Identify which cell holds the provided text, then report its (X, Y) central coordinate. 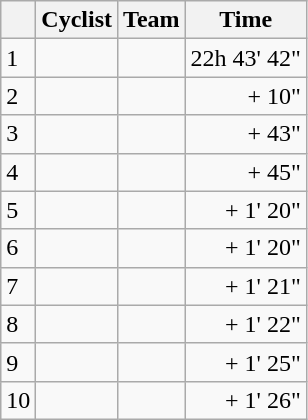
Time (246, 20)
3 (18, 134)
+ 1' 26" (246, 400)
Team (152, 20)
4 (18, 172)
10 (18, 400)
8 (18, 324)
+ 1' 25" (246, 362)
6 (18, 248)
1 (18, 58)
+ 1' 22" (246, 324)
Cyclist (77, 20)
22h 43' 42" (246, 58)
+ 43" (246, 134)
+ 1' 21" (246, 286)
5 (18, 210)
2 (18, 96)
7 (18, 286)
9 (18, 362)
+ 45" (246, 172)
+ 10" (246, 96)
